Provide the [X, Y] coordinate of the cell's center where the given text is located.  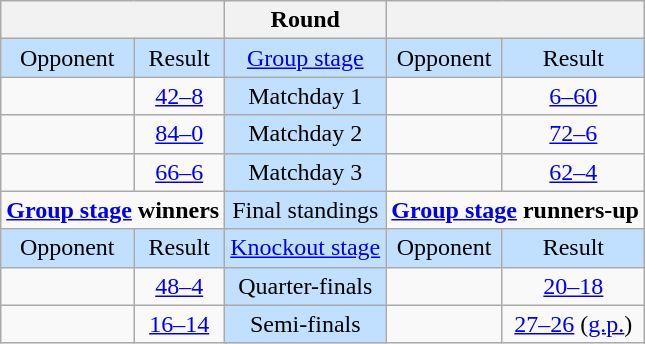
Quarter-finals [306, 286]
84–0 [180, 134]
6–60 [573, 96]
62–4 [573, 172]
Matchday 1 [306, 96]
20–18 [573, 286]
42–8 [180, 96]
Matchday 3 [306, 172]
Semi-finals [306, 324]
Group stage runners-up [516, 210]
Matchday 2 [306, 134]
48–4 [180, 286]
27–26 (g.p.) [573, 324]
Group stage winners [113, 210]
Knockout stage [306, 248]
Group stage [306, 58]
Round [306, 20]
Final standings [306, 210]
66–6 [180, 172]
16–14 [180, 324]
72–6 [573, 134]
